Output the (X, Y) coordinate of the center of the cell containing the given text.  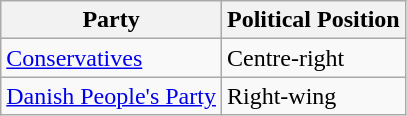
Conservatives (112, 58)
Right-wing (313, 96)
Danish People's Party (112, 96)
Party (112, 20)
Centre-right (313, 58)
Political Position (313, 20)
